Search for the cell housing the specified text and yield its [X, Y] center coordinate. 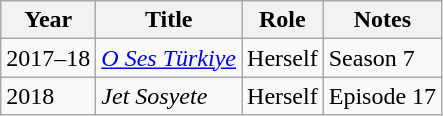
Role [283, 20]
Year [48, 20]
2018 [48, 96]
O Ses Türkiye [169, 58]
Notes [382, 20]
2017–18 [48, 58]
Episode 17 [382, 96]
Season 7 [382, 58]
Jet Sosyete [169, 96]
Title [169, 20]
